Return (x, y) of the center of cell containing provided text 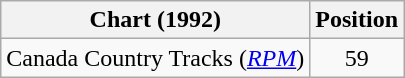
Canada Country Tracks (RPM) (156, 58)
59 (357, 58)
Chart (1992) (156, 20)
Position (357, 20)
